Scan for the cell matching the given text and deliver its (X, Y) coordinate at center. 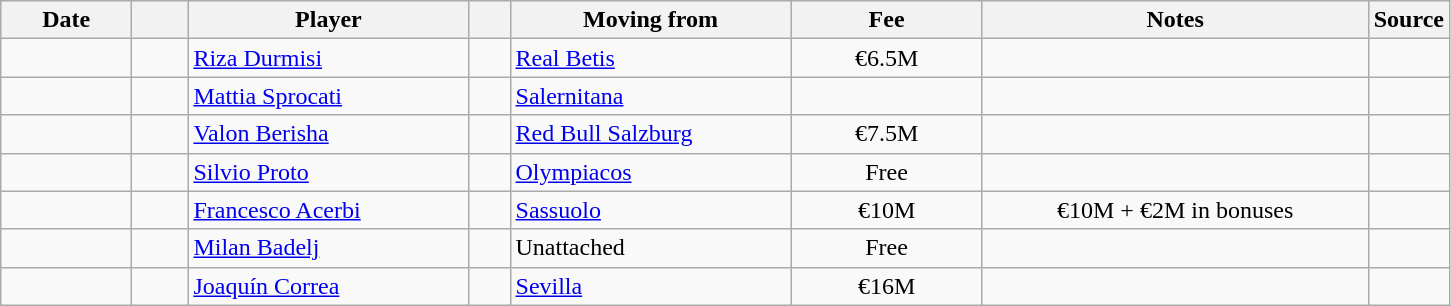
Milan Badelj (328, 248)
Olympiacos (650, 172)
Sevilla (650, 286)
€7.5M (886, 134)
Source (1408, 20)
Moving from (650, 20)
Valon Berisha (328, 134)
€6.5M (886, 58)
€10M (886, 210)
€16M (886, 286)
Notes (1175, 20)
Riza Durmisi (328, 58)
Joaquín Correa (328, 286)
Sassuolo (650, 210)
Francesco Acerbi (328, 210)
Mattia Sprocati (328, 96)
Fee (886, 20)
Real Betis (650, 58)
Salernitana (650, 96)
Date (66, 20)
Player (328, 20)
€10M + €2M in bonuses (1175, 210)
Silvio Proto (328, 172)
Red Bull Salzburg (650, 134)
Unattached (650, 248)
